Extract the [X, Y] coordinate from the center of the cell holding the provided text.  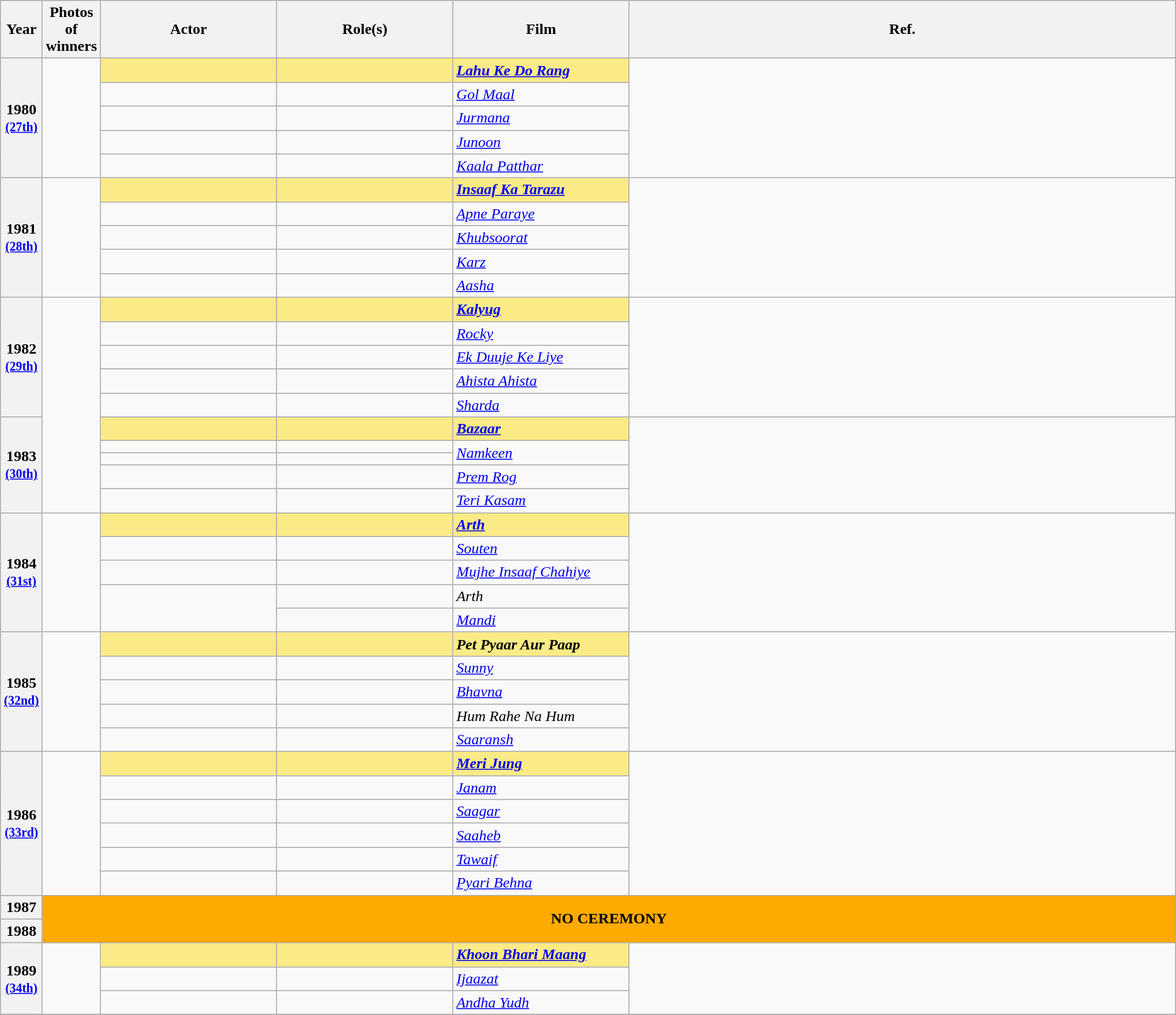
Teri Kasam [542, 501]
NO CEREMONY [609, 919]
Film [542, 30]
Insaaf Ka Tarazu [542, 190]
Prem Rog [542, 477]
1984 (31st) [21, 572]
Ahista Ahista [542, 381]
Sharda [542, 405]
1987 [21, 907]
Actor [188, 30]
Meri Jung [542, 764]
Bazaar [542, 429]
1981 (28th) [21, 237]
Saaransh [542, 740]
Saaheb [542, 835]
Aasha [542, 285]
Apne Paraye [542, 214]
Ek Duuje Ke Liye [542, 357]
Mandi [542, 620]
Janam [542, 788]
1986 (33rd) [21, 823]
Year [21, 30]
Bhavna [542, 692]
Kaala Patthar [542, 166]
Rocky [542, 334]
1980 (27th) [21, 118]
Photos of winners [71, 30]
1982 (29th) [21, 357]
1989 (34th) [21, 979]
Mujhe Insaaf Chahiye [542, 572]
Kalyug [542, 309]
Khoon Bhari Maang [542, 955]
Ref. [902, 30]
1988 [21, 931]
Pyari Behna [542, 883]
1983 (30th) [21, 465]
Khubsoorat [542, 237]
Gol Maal [542, 94]
Andha Yudh [542, 1002]
Karz [542, 261]
Role(s) [364, 30]
Souten [542, 548]
Lahu Ke Do Rang [542, 70]
Ijaazat [542, 979]
Jurmana [542, 118]
Hum Rahe Na Hum [542, 715]
1985 (32nd) [21, 692]
Pet Pyaar Aur Paap [542, 644]
Namkeen [542, 453]
Sunny [542, 668]
Tawaif [542, 859]
Junoon [542, 142]
Saagar [542, 811]
